Output the [x, y] coordinate of the center of the cell containing the given text.  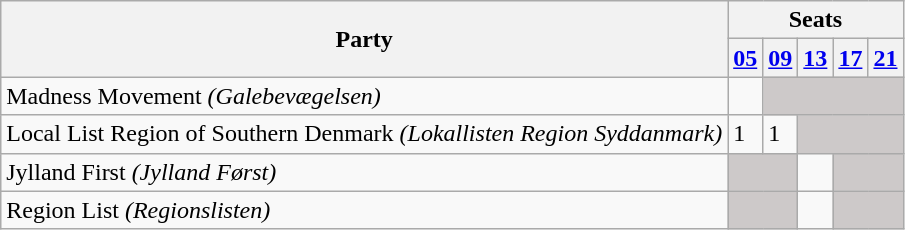
09 [780, 58]
13 [816, 58]
Jylland First (Jylland Først) [364, 172]
21 [886, 58]
05 [746, 58]
Seats [816, 20]
17 [850, 58]
Madness Movement (Galebevægelsen) [364, 96]
Party [364, 39]
Region List (Regionslisten) [364, 210]
Local List Region of Southern Denmark (Lokallisten Region Syddanmark) [364, 134]
